Identify which cell holds the provided text, then report its (X, Y) central coordinate. 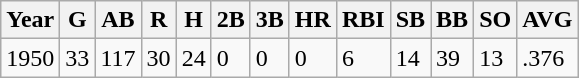
SO (496, 20)
24 (194, 58)
SB (410, 20)
G (78, 20)
BB (452, 20)
30 (158, 58)
13 (496, 58)
39 (452, 58)
14 (410, 58)
3B (270, 20)
Year (30, 20)
AB (118, 20)
2B (230, 20)
33 (78, 58)
1950 (30, 58)
HR (312, 20)
H (194, 20)
R (158, 20)
RBI (363, 20)
117 (118, 58)
.376 (548, 58)
6 (363, 58)
AVG (548, 20)
